Locate the cell with the specified text and output its [X, Y] center coordinate. 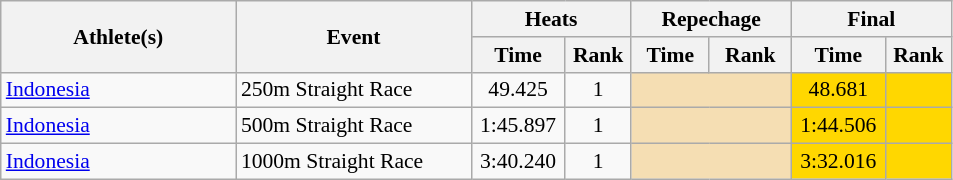
3:32.016 [838, 162]
Event [354, 36]
1:44.506 [838, 126]
49.425 [518, 90]
1000m Straight Race [354, 162]
Athlete(s) [118, 36]
250m Straight Race [354, 90]
48.681 [838, 90]
500m Straight Race [354, 126]
Final [871, 19]
1:45.897 [518, 126]
3:40.240 [518, 162]
Repechage [711, 19]
Heats [551, 19]
